Output the (X, Y) coordinate of the center of the cell containing the given text.  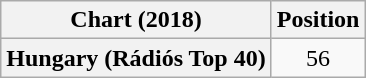
Position (318, 20)
Hungary (Rádiós Top 40) (136, 58)
56 (318, 58)
Chart (2018) (136, 20)
